Search for the cell housing the specified text and yield its [x, y] center coordinate. 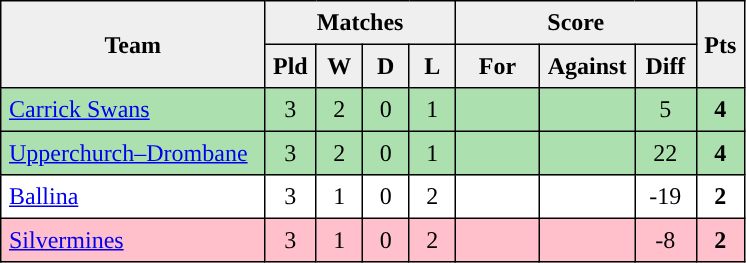
22 [666, 153]
Score [576, 23]
For [497, 66]
Carrick Swans [133, 110]
Diff [666, 66]
5 [666, 110]
Silvermines [133, 240]
Team [133, 44]
D [385, 66]
Upperchurch–Drombane [133, 153]
Pld [290, 66]
W [339, 66]
-19 [666, 197]
Matches [360, 23]
-8 [666, 240]
Ballina [133, 197]
Pts [720, 44]
L [432, 66]
Against [586, 66]
